Scan for the cell matching the given text and deliver its (X, Y) coordinate at center. 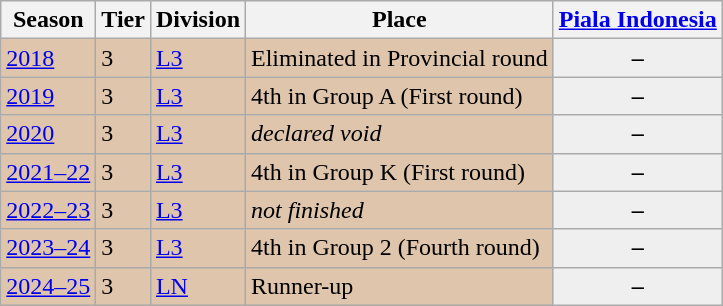
4th in Group A (First round) (400, 96)
2021–22 (48, 172)
LN (198, 286)
Season (48, 20)
Eliminated in Provincial round (400, 58)
2020 (48, 134)
2023–24 (48, 248)
2018 (48, 58)
not finished (400, 210)
2019 (48, 96)
4th in Group 2 (Fourth round) (400, 248)
4th in Group K (First round) (400, 172)
declared void (400, 134)
Tier (124, 20)
2024–25 (48, 286)
Runner-up (400, 286)
Division (198, 20)
Place (400, 20)
Piala Indonesia (638, 20)
2022–23 (48, 210)
